Capture the cell that displays the provided text and extract its [X, Y] central coordinate. 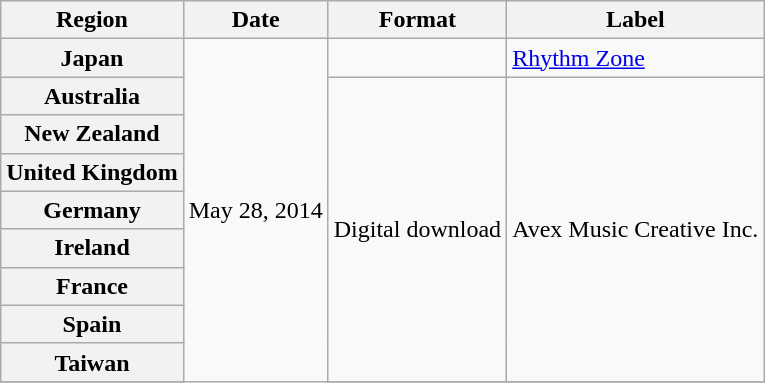
New Zealand [92, 134]
Label [636, 20]
May 28, 2014 [256, 210]
Rhythm Zone [636, 58]
Digital download [417, 229]
Spain [92, 324]
Ireland [92, 248]
Germany [92, 210]
Format [417, 20]
United Kingdom [92, 172]
Taiwan [92, 362]
Region [92, 20]
Japan [92, 58]
Avex Music Creative Inc. [636, 229]
Australia [92, 96]
Date [256, 20]
France [92, 286]
